Provide the (X, Y) coordinate of the cell's center where the given text is located.  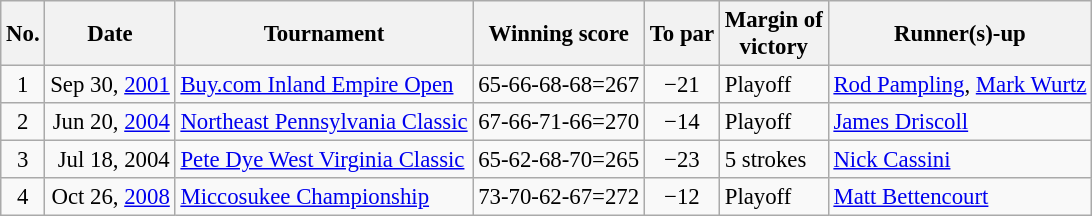
Pete Dye West Virginia Classic (324, 160)
1 (23, 85)
Jun 20, 2004 (110, 122)
4 (23, 197)
Miccosukee Championship (324, 197)
−12 (682, 197)
−21 (682, 85)
Runner(s)-up (960, 34)
Buy.com Inland Empire Open (324, 85)
Oct 26, 2008 (110, 197)
To par (682, 34)
67-66-71-66=270 (559, 122)
Tournament (324, 34)
Matt Bettencourt (960, 197)
Nick Cassini (960, 160)
65-62-68-70=265 (559, 160)
Sep 30, 2001 (110, 85)
5 strokes (774, 160)
73-70-62-67=272 (559, 197)
Northeast Pennsylvania Classic (324, 122)
No. (23, 34)
James Driscoll (960, 122)
2 (23, 122)
65-66-68-68=267 (559, 85)
3 (23, 160)
Margin ofvictory (774, 34)
Rod Pampling, Mark Wurtz (960, 85)
−23 (682, 160)
−14 (682, 122)
Date (110, 34)
Jul 18, 2004 (110, 160)
Winning score (559, 34)
